From the cell containing the given text, extract its center point as (X, Y) coordinate. 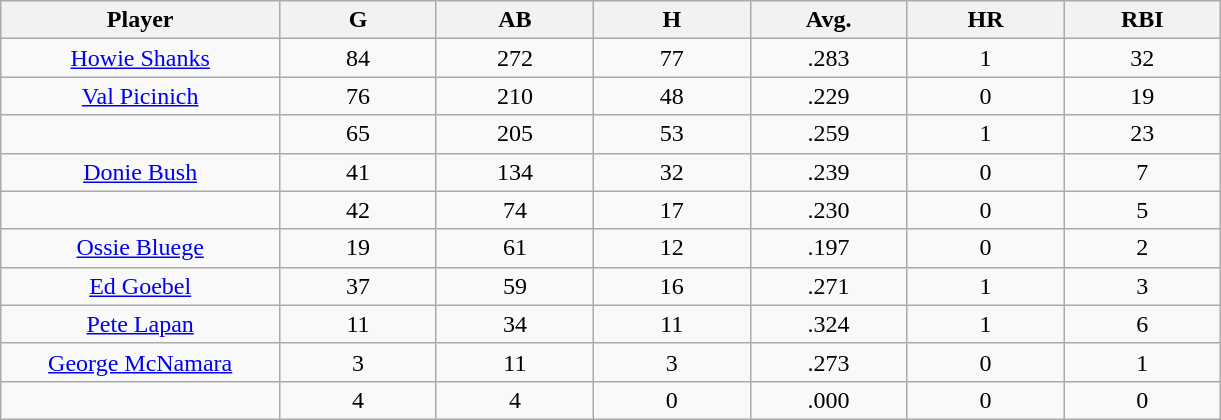
.271 (828, 286)
59 (514, 286)
HR (986, 20)
George McNamara (140, 362)
48 (672, 96)
205 (514, 134)
77 (672, 58)
Ossie Bluege (140, 248)
74 (514, 210)
G (358, 20)
17 (672, 210)
Ed Goebel (140, 286)
65 (358, 134)
41 (358, 172)
.283 (828, 58)
H (672, 20)
34 (514, 324)
.239 (828, 172)
.230 (828, 210)
RBI (1142, 20)
210 (514, 96)
5 (1142, 210)
84 (358, 58)
Avg. (828, 20)
272 (514, 58)
.324 (828, 324)
23 (1142, 134)
37 (358, 286)
Pete Lapan (140, 324)
6 (1142, 324)
Val Picinich (140, 96)
76 (358, 96)
42 (358, 210)
.000 (828, 400)
61 (514, 248)
7 (1142, 172)
.229 (828, 96)
16 (672, 286)
.259 (828, 134)
2 (1142, 248)
134 (514, 172)
Howie Shanks (140, 58)
12 (672, 248)
53 (672, 134)
Donie Bush (140, 172)
Player (140, 20)
AB (514, 20)
.273 (828, 362)
.197 (828, 248)
